Return the [X, Y] coordinate for the center point of the cell that contains the specified text.  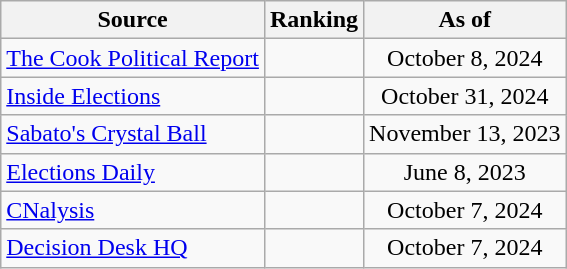
Sabato's Crystal Ball [133, 134]
Source [133, 20]
Decision Desk HQ [133, 248]
The Cook Political Report [133, 58]
June 8, 2023 [465, 172]
CNalysis [133, 210]
Inside Elections [133, 96]
Ranking [314, 20]
As of [465, 20]
October 31, 2024 [465, 96]
Elections Daily [133, 172]
October 8, 2024 [465, 58]
November 13, 2023 [465, 134]
